Find where the given text appears and provide that cell's center as (x, y) coordinate. 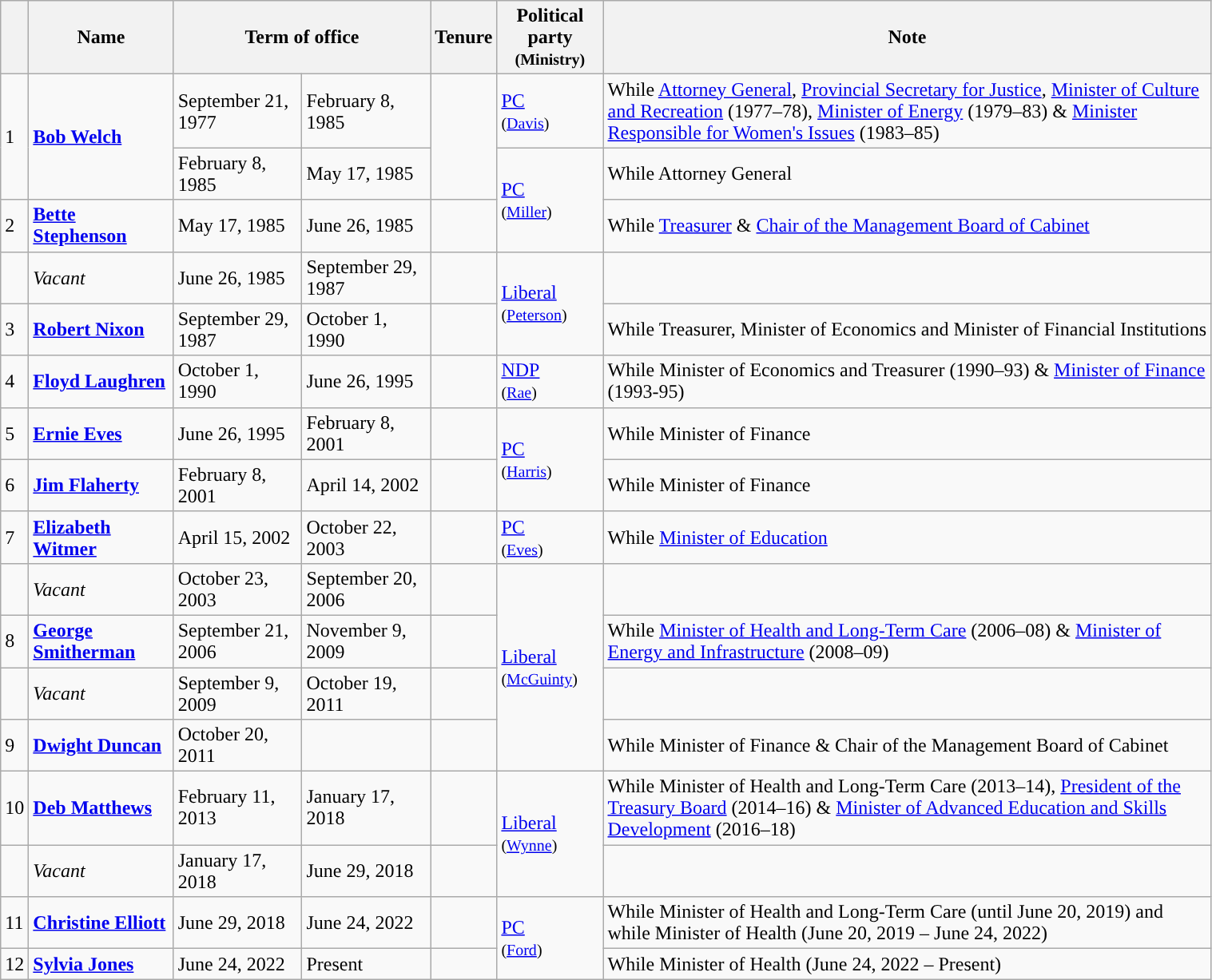
Jim Flaherty (101, 486)
While Treasurer, Minister of Economics and Minister of Financial Institutions (908, 329)
Term of office (302, 38)
Robert Nixon (101, 329)
1 (14, 137)
8 (14, 641)
6 (14, 486)
While Minister of Finance & Chair of the Management Board of Cabinet (908, 746)
November 9, 2009 (366, 641)
September 9, 2009 (238, 693)
Ernie Eves (101, 433)
PC(Eves) (550, 537)
12 (14, 964)
September 21, 2006 (238, 641)
October 22, 2003 (366, 537)
PC(Miller) (550, 200)
September 21, 1977 (238, 111)
April 14, 2002 (366, 486)
Christine Elliott (101, 923)
Elizabeth Witmer (101, 537)
Liberal(McGuinty) (550, 667)
9 (14, 746)
Present (366, 964)
3 (14, 329)
7 (14, 537)
While Minister of Health and Long-Term Care (until June 20, 2019) and while Minister of Health (June 20, 2019 – June 24, 2022) (908, 923)
While Minister of Education (908, 537)
September 20, 2006 (366, 589)
Political party(Ministry) (550, 38)
While Minister of Economics and Treasurer (1990–93) & Minister of Finance (1993-95) (908, 382)
PC(Ford) (550, 938)
Bob Welch (101, 137)
PC(Harris) (550, 459)
Dwight Duncan (101, 746)
Floyd Laughren (101, 382)
Note (908, 38)
2 (14, 225)
While Minister of Health and Long-Term Care (2006–08) & Minister of Energy and Infrastructure (2008–09) (908, 641)
Name (101, 38)
While Treasurer & Chair of the Management Board of Cabinet (908, 225)
11 (14, 923)
October 19, 2011 (366, 693)
While Minister of Health (June 24, 2022 – Present) (908, 964)
4 (14, 382)
5 (14, 433)
October 23, 2003 (238, 589)
George Smitherman (101, 641)
Liberal(Peterson) (550, 304)
October 20, 2011 (238, 746)
10 (14, 808)
April 15, 2002 (238, 537)
While Attorney General (908, 174)
Deb Matthews (101, 808)
Bette Stephenson (101, 225)
Tenure (463, 38)
Sylvia Jones (101, 964)
PC(Davis) (550, 111)
Liberal(Wynne) (550, 834)
NDP(Rae) (550, 382)
February 11, 2013 (238, 808)
